Search for the cell housing the specified text and yield its [X, Y] center coordinate. 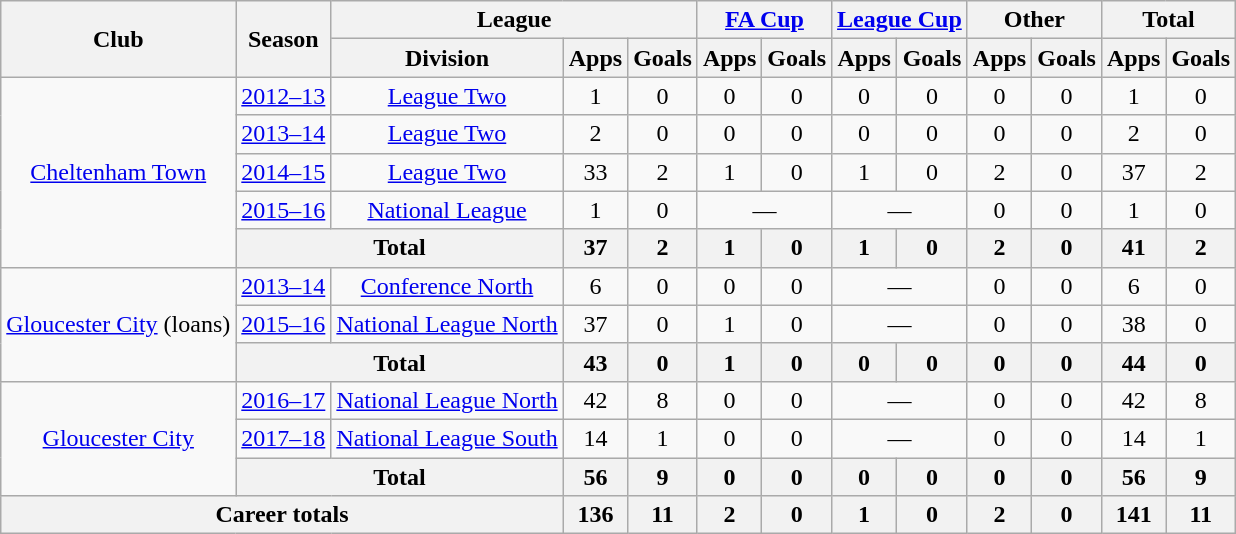
38 [1133, 324]
41 [1133, 248]
44 [1133, 362]
Other [1034, 20]
Season [284, 39]
2016–17 [284, 400]
Cheltenham Town [118, 172]
2017–18 [284, 438]
33 [595, 172]
Division [447, 58]
National League [447, 210]
FA Cup [764, 20]
Gloucester City [118, 438]
141 [1133, 515]
136 [595, 515]
Conference North [447, 286]
2014–15 [284, 172]
Gloucester City (loans) [118, 324]
2012–13 [284, 96]
Career totals [282, 515]
43 [595, 362]
League Cup [900, 20]
Club [118, 39]
League [514, 20]
National League South [447, 438]
